Return the (X, Y) coordinate for the center point of the cell that contains the specified text.  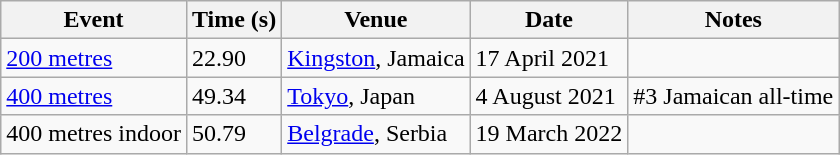
50.79 (234, 134)
Kingston, Jamaica (376, 58)
Tokyo, Japan (376, 96)
Time (s) (234, 20)
Venue (376, 20)
22.90 (234, 58)
200 metres (94, 58)
400 metres indoor (94, 134)
17 April 2021 (549, 58)
Date (549, 20)
4 August 2021 (549, 96)
Event (94, 20)
#3 Jamaican all-time (734, 96)
400 metres (94, 96)
Belgrade, Serbia (376, 134)
Notes (734, 20)
49.34 (234, 96)
19 March 2022 (549, 134)
